Capture the cell that displays the provided text and extract its (x, y) central coordinate. 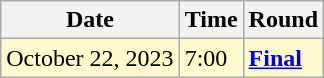
Time (211, 20)
Final (283, 58)
7:00 (211, 58)
Date (90, 20)
Round (283, 20)
October 22, 2023 (90, 58)
